Output the [x, y] coordinate of the center of the cell containing the given text.  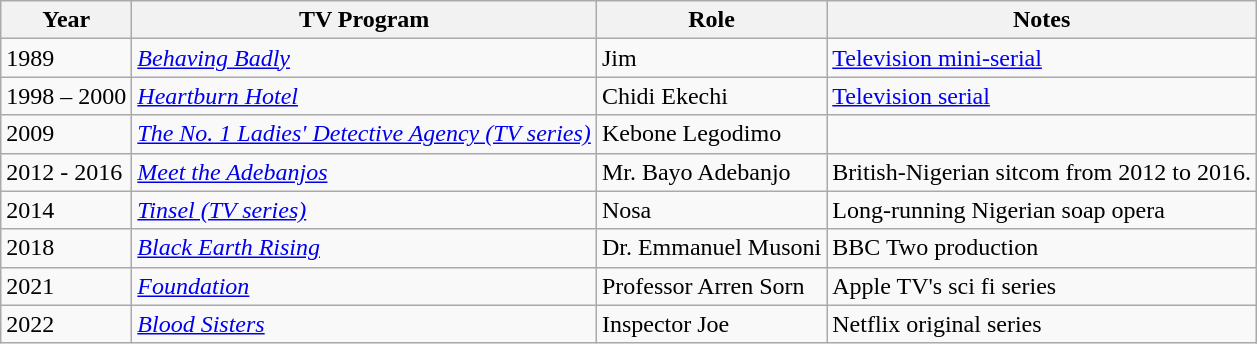
Long-running Nigerian soap opera [1042, 210]
Dr. Emmanuel Musoni [711, 248]
Chidi Ekechi [711, 96]
British-Nigerian sitcom from 2012 to 2016. [1042, 172]
Year [66, 20]
2022 [66, 324]
BBC Two production [1042, 248]
Notes [1042, 20]
Professor Arren Sorn [711, 286]
TV Program [364, 20]
Tinsel (TV series) [364, 210]
Foundation [364, 286]
Television mini-serial [1042, 58]
Nosa [711, 210]
Heartburn Hotel [364, 96]
The No. 1 Ladies' Detective Agency (TV series) [364, 134]
1998 – 2000 [66, 96]
Blood Sisters [364, 324]
Netflix original series [1042, 324]
2014 [66, 210]
Kebone Legodimo [711, 134]
Apple TV's sci fi series [1042, 286]
Role [711, 20]
2021 [66, 286]
Inspector Joe [711, 324]
Mr. Bayo Adebanjo [711, 172]
Meet the Adebanjos [364, 172]
Television serial [1042, 96]
2018 [66, 248]
Jim [711, 58]
2009 [66, 134]
Black Earth Rising [364, 248]
1989 [66, 58]
Behaving Badly [364, 58]
2012 - 2016 [66, 172]
